For the text-containing cell, return its midpoint in (x, y) coordinate format. 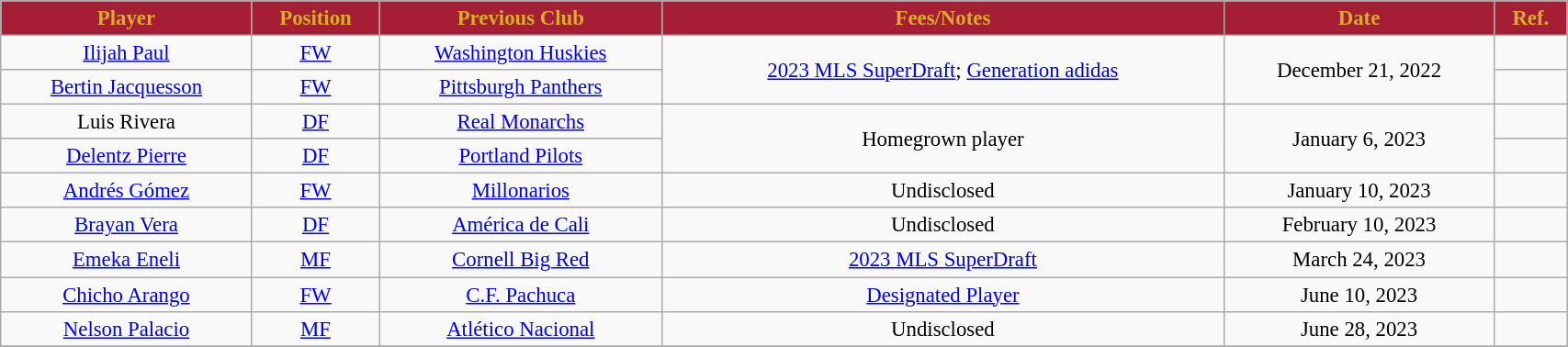
Bertin Jacquesson (127, 87)
Ilijah Paul (127, 53)
Washington Huskies (521, 53)
Brayan Vera (127, 225)
Previous Club (521, 18)
Nelson Palacio (127, 329)
March 24, 2023 (1359, 260)
Portland Pilots (521, 156)
January 10, 2023 (1359, 191)
Luis Rivera (127, 122)
Pittsburgh Panthers (521, 87)
June 28, 2023 (1359, 329)
América de Cali (521, 225)
Homegrown player (942, 140)
Date (1359, 18)
December 21, 2022 (1359, 70)
2023 MLS SuperDraft (942, 260)
Millonarios (521, 191)
Ref. (1530, 18)
Andrés Gómez (127, 191)
Fees/Notes (942, 18)
Chicho Arango (127, 295)
February 10, 2023 (1359, 225)
C.F. Pachuca (521, 295)
Cornell Big Red (521, 260)
Position (316, 18)
Real Monarchs (521, 122)
Designated Player (942, 295)
Player (127, 18)
Atlético Nacional (521, 329)
Emeka Eneli (127, 260)
June 10, 2023 (1359, 295)
January 6, 2023 (1359, 140)
Delentz Pierre (127, 156)
2023 MLS SuperDraft; Generation adidas (942, 70)
